Locate the cell with the specified text and output its (x, y) center coordinate. 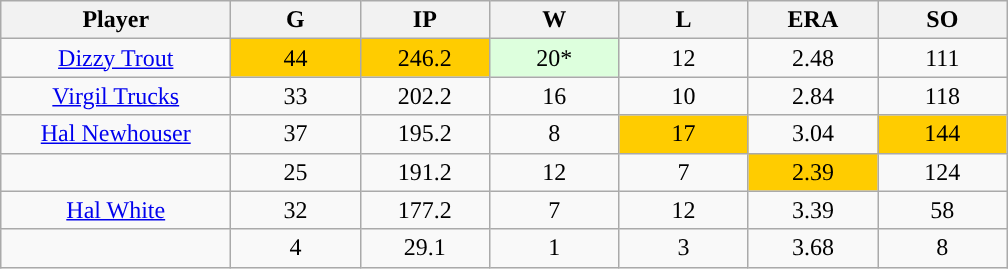
2.48 (812, 58)
1 (554, 248)
32 (296, 210)
3 (684, 248)
16 (554, 96)
Player (116, 20)
2.84 (812, 96)
3.39 (812, 210)
W (554, 20)
58 (942, 210)
118 (942, 96)
124 (942, 172)
Hal Newhouser (116, 134)
20* (554, 58)
17 (684, 134)
2.39 (812, 172)
10 (684, 96)
Dizzy Trout (116, 58)
L (684, 20)
202.2 (424, 96)
25 (296, 172)
177.2 (424, 210)
Virgil Trucks (116, 96)
SO (942, 20)
3.68 (812, 248)
Hal White (116, 210)
111 (942, 58)
ERA (812, 20)
IP (424, 20)
33 (296, 96)
G (296, 20)
191.2 (424, 172)
44 (296, 58)
4 (296, 248)
3.04 (812, 134)
144 (942, 134)
29.1 (424, 248)
37 (296, 134)
195.2 (424, 134)
246.2 (424, 58)
